Pinpoint the cell where the given text exists, returning its [X, Y] midpoint coordinate. 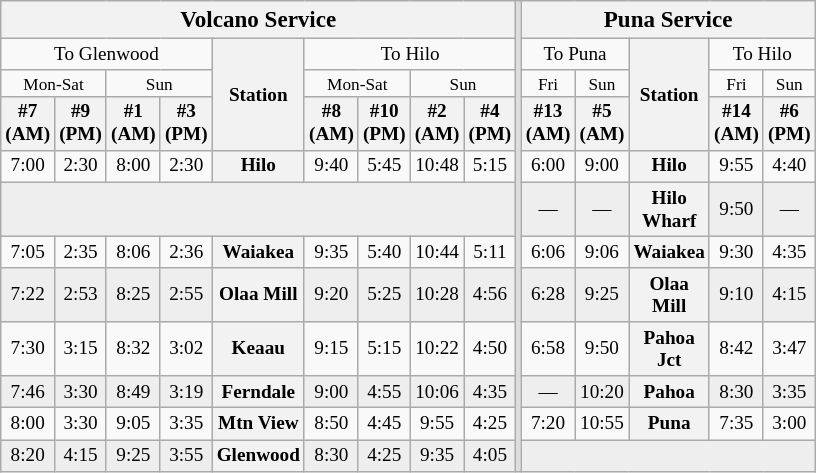
5:25 [384, 295]
#1(AM) [133, 123]
#8(AM) [331, 123]
4:56 [490, 295]
10:28 [437, 295]
9:40 [331, 166]
Pahoa [670, 392]
Mtn View [258, 424]
Volcano Service [258, 20]
3:55 [186, 455]
10:06 [437, 392]
#3(PM) [186, 123]
Ferndale [258, 392]
#9(PM) [81, 123]
7:22 [28, 295]
10:22 [437, 349]
2:36 [186, 252]
To Puna [575, 54]
10:55 [602, 424]
#4(PM) [490, 123]
2:35 [81, 252]
3:00 [789, 424]
Puna Service [668, 20]
8:25 [133, 295]
#13(AM) [548, 123]
Glenwood [258, 455]
3:19 [186, 392]
Hilo Wharf [670, 209]
3:02 [186, 349]
8:50 [331, 424]
Pahoa Jct [670, 349]
7:00 [28, 166]
5:40 [384, 252]
7:05 [28, 252]
8:32 [133, 349]
7:35 [736, 424]
6:58 [548, 349]
5:11 [490, 252]
#2(AM) [437, 123]
#14(AM) [736, 123]
10:48 [437, 166]
#5(AM) [602, 123]
7:46 [28, 392]
3:47 [789, 349]
#6(PM) [789, 123]
10:44 [437, 252]
3:15 [81, 349]
2:53 [81, 295]
8:42 [736, 349]
9:20 [331, 295]
9:10 [736, 295]
4:55 [384, 392]
9:06 [602, 252]
4:05 [490, 455]
4:40 [789, 166]
8:06 [133, 252]
9:05 [133, 424]
6:06 [548, 252]
8:49 [133, 392]
8:20 [28, 455]
10:20 [602, 392]
7:20 [548, 424]
To Glenwood [106, 54]
6:00 [548, 166]
#10(PM) [384, 123]
9:15 [331, 349]
9:30 [736, 252]
4:45 [384, 424]
4:50 [490, 349]
5:45 [384, 166]
#7(AM) [28, 123]
7:30 [28, 349]
Puna [670, 424]
6:28 [548, 295]
2:55 [186, 295]
Keaau [258, 349]
